Return the [X, Y] coordinate for the center point of the cell that contains the specified text.  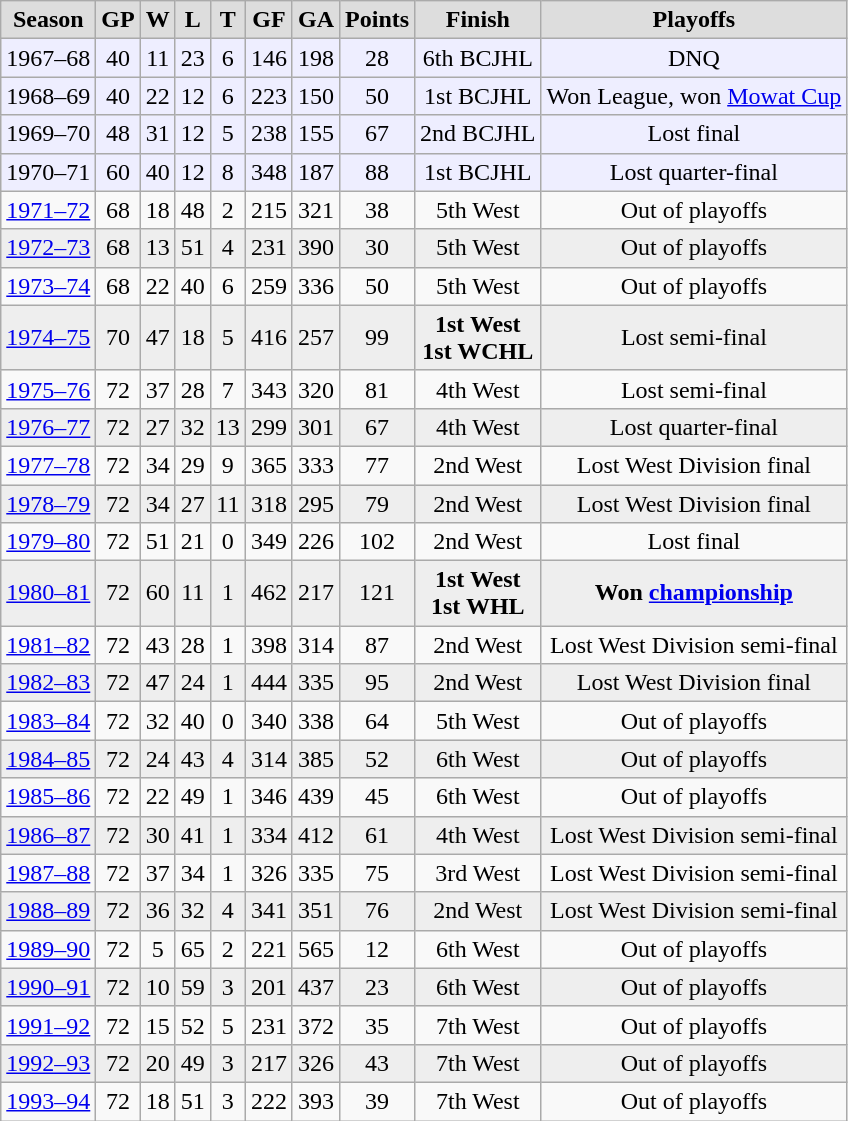
1991–92 [48, 1025]
340 [268, 721]
35 [378, 1025]
416 [268, 338]
Won League, won Mowat Cup [694, 96]
1988–89 [48, 911]
1973–74 [48, 286]
1974–75 [48, 338]
372 [316, 1025]
299 [268, 427]
412 [316, 835]
95 [378, 683]
155 [316, 134]
1987–88 [48, 873]
365 [268, 465]
9 [228, 465]
29 [192, 465]
GA [316, 20]
351 [316, 911]
41 [192, 835]
257 [316, 338]
8 [228, 172]
1981–82 [48, 645]
318 [268, 503]
99 [378, 338]
7 [228, 389]
Season [48, 20]
1967–68 [48, 58]
65 [192, 949]
198 [316, 58]
259 [268, 286]
1978–79 [48, 503]
87 [378, 645]
321 [316, 210]
102 [378, 542]
2nd BCJHL [478, 134]
146 [268, 58]
31 [158, 134]
1st West1st WHL [478, 594]
385 [316, 759]
GP [118, 20]
61 [378, 835]
1989–90 [48, 949]
64 [378, 721]
341 [268, 911]
1968–69 [48, 96]
1st West1st WCHL [478, 338]
DNQ [694, 58]
348 [268, 172]
439 [316, 797]
10 [158, 987]
88 [378, 172]
444 [268, 683]
393 [316, 1101]
1975–76 [48, 389]
301 [316, 427]
238 [268, 134]
221 [268, 949]
1970–71 [48, 172]
Points [378, 20]
349 [268, 542]
1972–73 [48, 248]
Playoffs [694, 20]
1986–87 [48, 835]
343 [268, 389]
38 [378, 210]
81 [378, 389]
223 [268, 96]
565 [316, 949]
462 [268, 594]
336 [316, 286]
59 [192, 987]
390 [316, 248]
1993–94 [48, 1101]
215 [268, 210]
45 [378, 797]
150 [316, 96]
77 [378, 465]
W [158, 20]
187 [316, 172]
76 [378, 911]
20 [158, 1063]
75 [378, 873]
L [192, 20]
3rd West [478, 873]
T [228, 20]
346 [268, 797]
1980–81 [48, 594]
15 [158, 1025]
121 [378, 594]
1984–85 [48, 759]
201 [268, 987]
1969–70 [48, 134]
70 [118, 338]
1983–84 [48, 721]
320 [316, 389]
1992–93 [48, 1063]
222 [268, 1101]
21 [192, 542]
GF [268, 20]
1985–86 [48, 797]
1976–77 [48, 427]
79 [378, 503]
1977–78 [48, 465]
1971–72 [48, 210]
1990–91 [48, 987]
39 [378, 1101]
333 [316, 465]
334 [268, 835]
6th BCJHL [478, 58]
1982–83 [48, 683]
295 [316, 503]
338 [316, 721]
437 [316, 987]
Won championship [694, 594]
1979–80 [48, 542]
226 [316, 542]
398 [268, 645]
Finish [478, 20]
36 [158, 911]
